Identify which cell holds the provided text, then report its (X, Y) central coordinate. 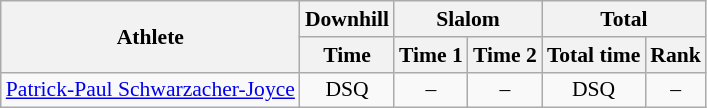
Total (624, 19)
Time 2 (505, 55)
Patrick-Paul Schwarzacher-Joyce (150, 90)
Slalom (468, 19)
Total time (594, 55)
Downhill (347, 19)
Athlete (150, 36)
Time 1 (431, 55)
Rank (676, 55)
Time (347, 55)
